Capture the cell that displays the provided text and extract its [x, y] central coordinate. 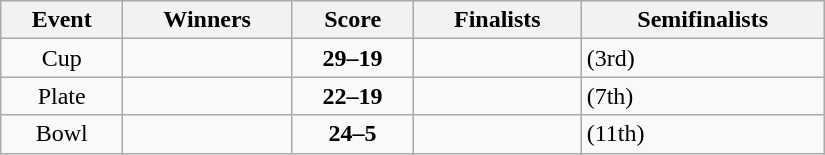
Cup [62, 58]
Score [353, 20]
24–5 [353, 134]
Event [62, 20]
Winners [208, 20]
Bowl [62, 134]
(11th) [702, 134]
(3rd) [702, 58]
Plate [62, 96]
(7th) [702, 96]
Semifinalists [702, 20]
22–19 [353, 96]
29–19 [353, 58]
Finalists [498, 20]
